Pinpoint the cell where the given text exists, returning its (x, y) midpoint coordinate. 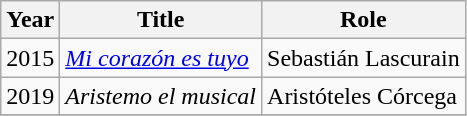
Aristóteles Córcega (364, 96)
Aristemo el musical (161, 96)
2015 (30, 58)
Role (364, 20)
Title (161, 20)
Year (30, 20)
Sebastián Lascurain (364, 58)
2019 (30, 96)
Mi corazón es tuyo (161, 58)
